Provide the (X, Y) coordinate of the cell's center where the given text is located.  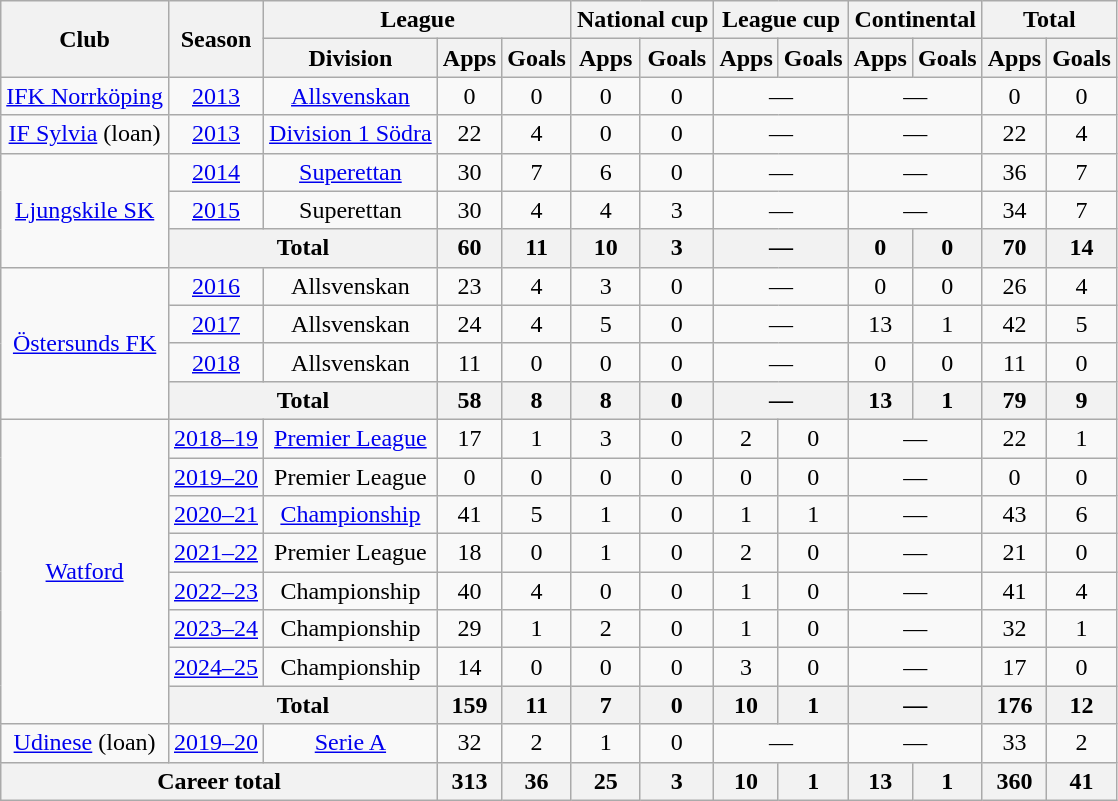
IF Sylvia (loan) (85, 134)
2022–23 (216, 591)
2014 (216, 172)
Division (351, 58)
23 (469, 286)
Season (216, 39)
58 (469, 400)
313 (469, 781)
Udinese (loan) (85, 743)
24 (469, 324)
12 (1082, 705)
Continental (915, 20)
21 (1014, 553)
Watford (85, 571)
43 (1014, 515)
Serie A (351, 743)
2020–21 (216, 515)
2018–19 (216, 438)
159 (469, 705)
70 (1014, 248)
Division 1 Södra (351, 134)
2021–22 (216, 553)
25 (605, 781)
League (418, 20)
IFK Norrköping (85, 96)
34 (1014, 210)
42 (1014, 324)
Club (85, 39)
Career total (220, 781)
2024–25 (216, 667)
60 (469, 248)
Östersunds FK (85, 343)
9 (1082, 400)
Ljungskile SK (85, 210)
79 (1014, 400)
National cup (642, 20)
360 (1014, 781)
League cup (781, 20)
176 (1014, 705)
18 (469, 553)
2017 (216, 324)
2015 (216, 210)
29 (469, 629)
2023–24 (216, 629)
26 (1014, 286)
2018 (216, 362)
2016 (216, 286)
40 (469, 591)
33 (1014, 743)
